Search for the cell housing the specified text and yield its [X, Y] center coordinate. 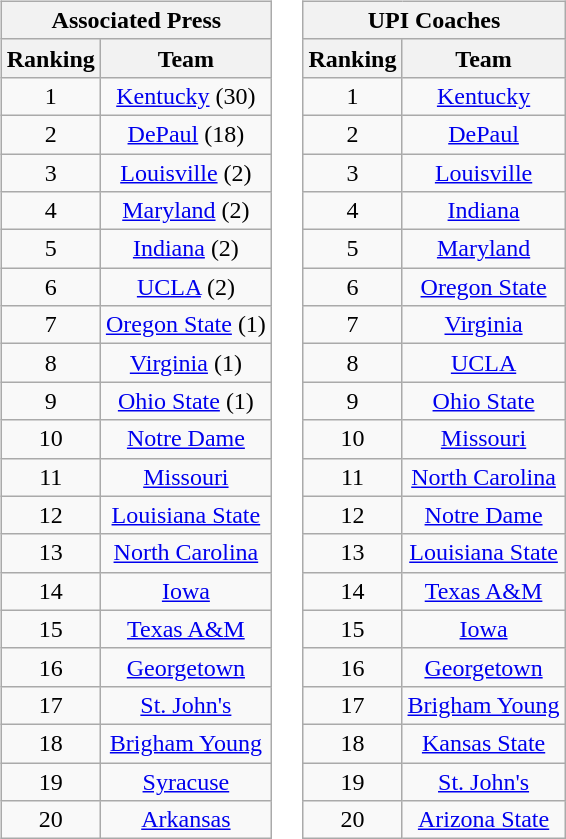
Kentucky (30) [186, 96]
Arkansas [186, 820]
Indiana (2) [186, 249]
UPI Coaches [434, 20]
Ohio State [484, 401]
Virginia (1) [186, 363]
Louisville [484, 173]
Ohio State (1) [186, 401]
Oregon State [484, 287]
Maryland [484, 249]
Syracuse [186, 781]
Oregon State (1) [186, 325]
UCLA (2) [186, 287]
Associated Press [136, 20]
Arizona State [484, 820]
Kentucky [484, 96]
Louisville (2) [186, 173]
Indiana [484, 211]
Kansas State [484, 743]
DePaul (18) [186, 134]
DePaul [484, 134]
Virginia [484, 325]
Maryland (2) [186, 211]
UCLA [484, 363]
